Output the [x, y] coordinate of the center of the cell containing the given text.  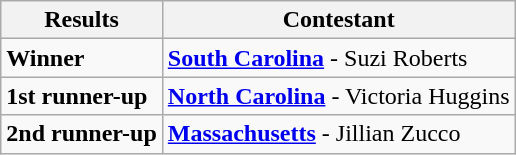
2nd runner-up [82, 134]
Massachusetts - Jillian Zucco [338, 134]
1st runner-up [82, 96]
Winner [82, 58]
North Carolina - Victoria Huggins [338, 96]
Results [82, 20]
South Carolina - Suzi Roberts [338, 58]
Contestant [338, 20]
